Provide the (x, y) coordinate of the cell's center where the given text is located.  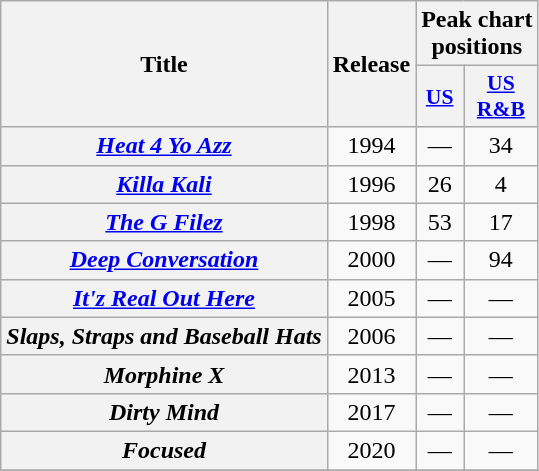
1994 (371, 146)
Killa Kali (164, 184)
Deep Conversation (164, 260)
2005 (371, 298)
17 (501, 222)
34 (501, 146)
2020 (371, 450)
Peak chartpositions (477, 34)
Morphine X (164, 374)
2000 (371, 260)
2017 (371, 412)
The G Filez (164, 222)
94 (501, 260)
Focused (164, 450)
26 (440, 184)
US (440, 96)
1996 (371, 184)
It'z Real Out Here (164, 298)
USR&B (501, 96)
Title (164, 64)
Slaps, Straps and Baseball Hats (164, 336)
4 (501, 184)
2013 (371, 374)
53 (440, 222)
Dirty Mind (164, 412)
Heat 4 Yo Azz (164, 146)
Release (371, 64)
2006 (371, 336)
1998 (371, 222)
